Detect which cell encompasses the target text, then output its (X, Y) center coordinate. 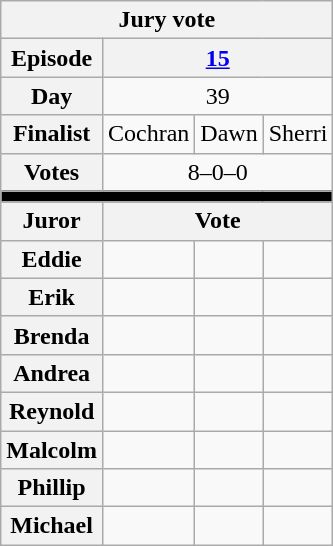
Vote (217, 221)
Erik (52, 297)
Phillip (52, 488)
15 (217, 58)
Votes (52, 172)
Michael (52, 526)
Dawn (229, 134)
Episode (52, 58)
Day (52, 96)
Cochran (148, 134)
39 (217, 96)
Reynold (52, 411)
Finalist (52, 134)
8–0–0 (217, 172)
Juror (52, 221)
Eddie (52, 259)
Malcolm (52, 449)
Brenda (52, 335)
Andrea (52, 373)
Sherri (298, 134)
Jury vote (167, 20)
